Search for the cell housing the specified text and yield its (x, y) center coordinate. 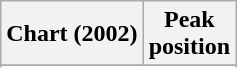
Peakposition (189, 34)
Chart (2002) (72, 34)
